Pinpoint the cell where the given text exists, returning its [X, Y] midpoint coordinate. 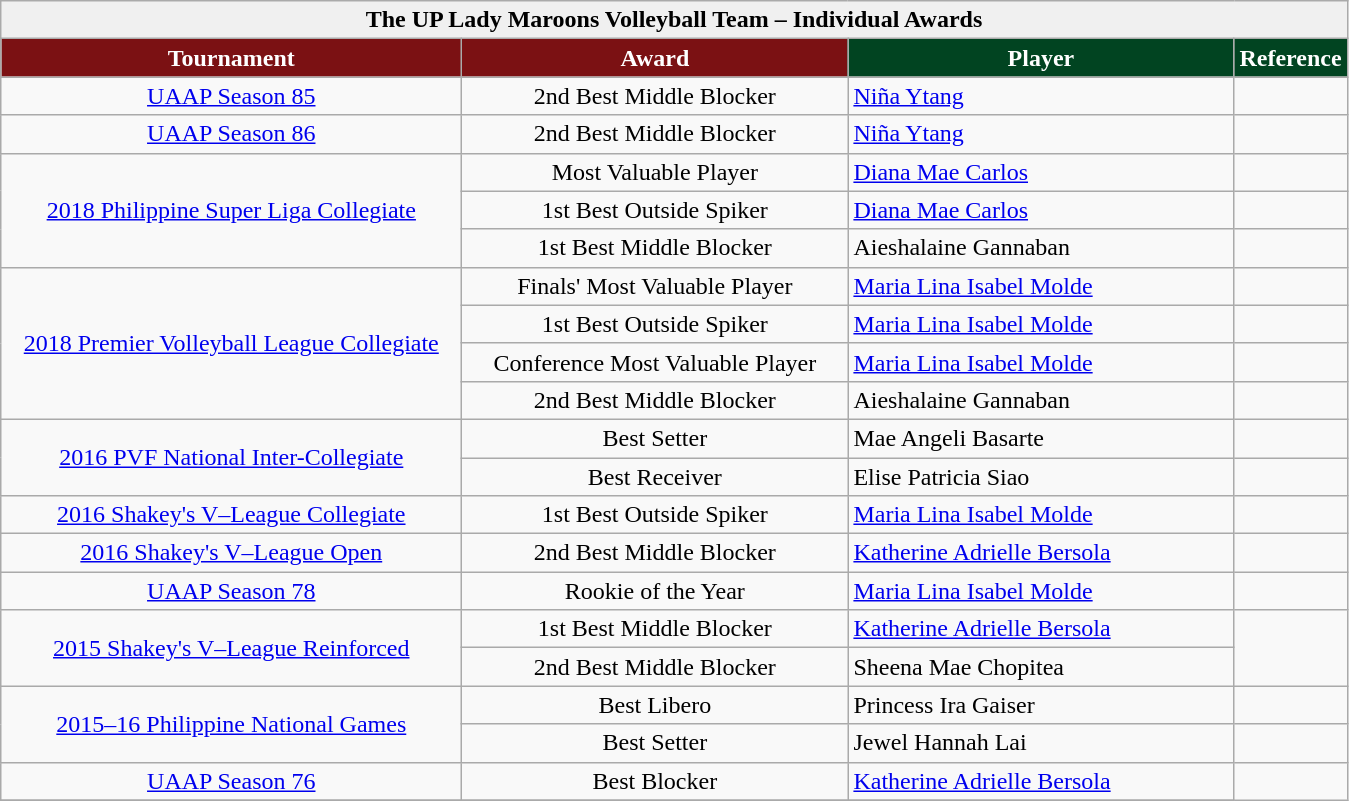
UAAP Season 78 [232, 591]
The UP Lady Maroons Volleyball Team – Individual Awards [674, 20]
Elise Patricia Siao [1041, 477]
Reference [1290, 58]
Rookie of the Year [655, 591]
Award [655, 58]
Tournament [232, 58]
UAAP Season 85 [232, 96]
UAAP Season 86 [232, 134]
Best Blocker [655, 781]
Conference Most Valuable Player [655, 362]
Princess Ira Gaiser [1041, 705]
Finals' Most Valuable Player [655, 286]
Best Libero [655, 705]
UAAP Season 76 [232, 781]
Player [1041, 58]
2015 Shakey's V–League Reinforced [232, 648]
2016 PVF National Inter-Collegiate [232, 457]
Sheena Mae Chopitea [1041, 667]
2016 Shakey's V–League Collegiate [232, 515]
Jewel Hannah Lai [1041, 743]
Most Valuable Player [655, 172]
2015–16 Philippine National Games [232, 724]
2016 Shakey's V–League Open [232, 553]
2018 Philippine Super Liga Collegiate [232, 210]
2018 Premier Volleyball League Collegiate [232, 343]
Mae Angeli Basarte [1041, 438]
Best Receiver [655, 477]
